For the text-containing cell, return its midpoint in [x, y] coordinate format. 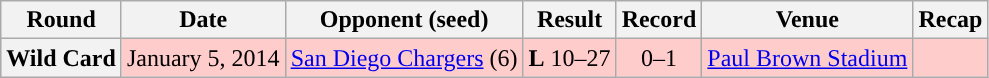
Venue [808, 20]
Recap [950, 20]
January 5, 2014 [203, 58]
Date [203, 20]
Result [570, 20]
Wild Card [62, 58]
Record [659, 20]
Round [62, 20]
0–1 [659, 58]
Opponent (seed) [404, 20]
San Diego Chargers (6) [404, 58]
L 10–27 [570, 58]
Paul Brown Stadium [808, 58]
